Determine the (X, Y) coordinate at the center of the cell enclosing the given text.  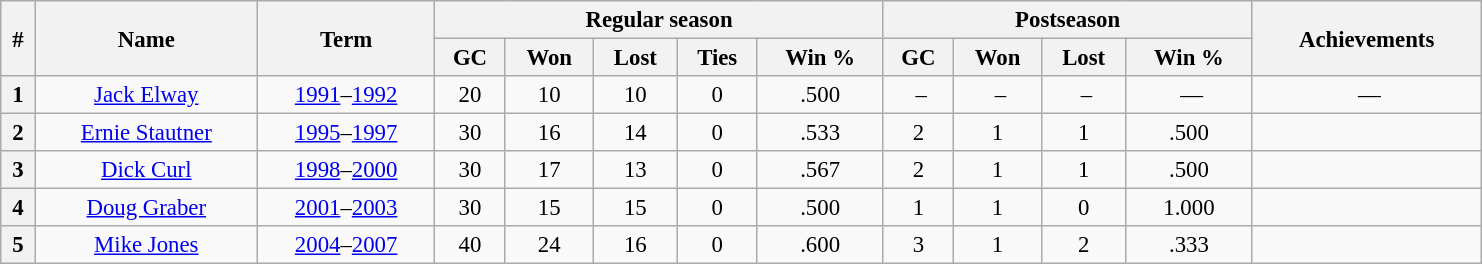
1991–1992 (346, 95)
4 (18, 208)
Mike Jones (146, 245)
.600 (820, 245)
Term (346, 38)
2001–2003 (346, 208)
1998–2000 (346, 170)
2004–2007 (346, 245)
Doug Graber (146, 208)
1995–1997 (346, 133)
# (18, 38)
1.000 (1189, 208)
Regular season (659, 20)
.533 (820, 133)
Postseason (1068, 20)
Ties (717, 58)
.567 (820, 170)
.333 (1189, 245)
5 (18, 245)
Jack Elway (146, 95)
40 (470, 245)
13 (635, 170)
24 (549, 245)
Dick Curl (146, 170)
17 (549, 170)
Ernie Stautner (146, 133)
Name (146, 38)
14 (635, 133)
20 (470, 95)
Achievements (1366, 38)
